Return [x, y] of the center of cell containing provided text 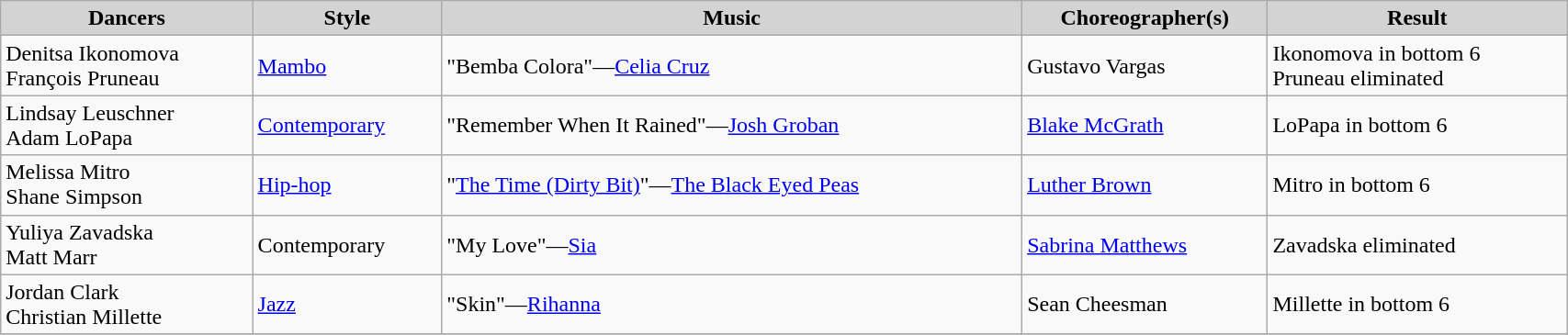
"Skin"—Rihanna [732, 305]
Sean Cheesman [1145, 305]
Dancers [127, 18]
Result [1417, 18]
Mitro in bottom 6 [1417, 185]
Style [347, 18]
Sabrina Matthews [1145, 244]
Jazz [347, 305]
Mambo [347, 66]
"The Time (Dirty Bit)"—The Black Eyed Peas [732, 185]
LoPapa in bottom 6 [1417, 125]
Choreographer(s) [1145, 18]
Music [732, 18]
Zavadska eliminated [1417, 244]
Blake McGrath [1145, 125]
"Bemba Colora"—Celia Cruz [732, 66]
Millette in bottom 6 [1417, 305]
Jordan ClarkChristian Millette [127, 305]
Lindsay LeuschnerAdam LoPapa [127, 125]
Denitsa IkonomovaFrançois Pruneau [127, 66]
Melissa MitroShane Simpson [127, 185]
Hip-hop [347, 185]
Gustavo Vargas [1145, 66]
"My Love"—Sia [732, 244]
Luther Brown [1145, 185]
Ikonomova in bottom 6Pruneau eliminated [1417, 66]
Yuliya ZavadskaMatt Marr [127, 244]
"Remember When It Rained"—Josh Groban [732, 125]
